Return [X, Y] of the center of cell containing provided text 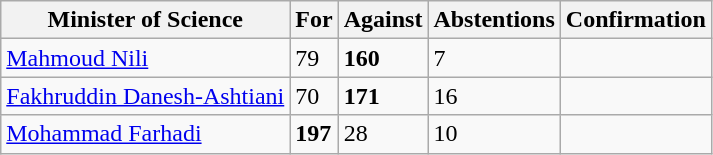
28 [383, 134]
197 [314, 134]
10 [494, 134]
79 [314, 58]
Mohammad Farhadi [146, 134]
Fakhruddin Danesh-Ashtiani [146, 96]
171 [383, 96]
Confirmation [636, 20]
Minister of Science [146, 20]
70 [314, 96]
7 [494, 58]
160 [383, 58]
Against [383, 20]
For [314, 20]
Mahmoud Nili [146, 58]
16 [494, 96]
Abstentions [494, 20]
